Capture the cell that displays the provided text and extract its [x, y] central coordinate. 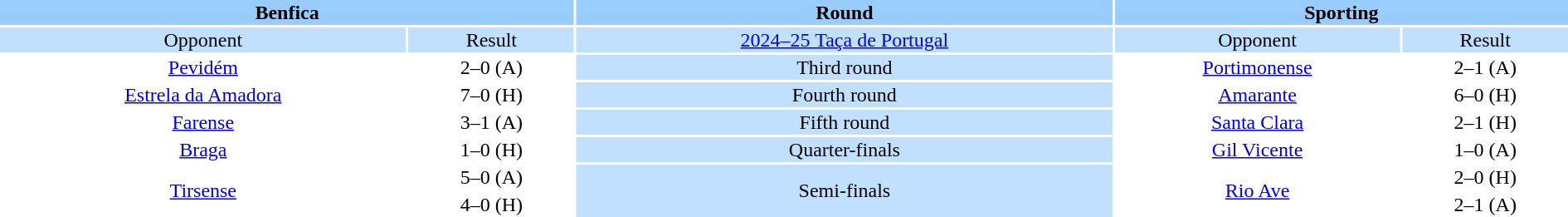
Fifth round [845, 122]
Gil Vicente [1258, 150]
Braga [203, 150]
Sporting [1342, 12]
Semi-finals [845, 191]
Santa Clara [1258, 122]
Fourth round [845, 95]
4–0 (H) [491, 205]
2–1 (H) [1485, 122]
3–1 (A) [491, 122]
1–0 (H) [491, 150]
Rio Ave [1258, 191]
Portimonense [1258, 67]
Amarante [1258, 95]
Farense [203, 122]
6–0 (H) [1485, 95]
Third round [845, 67]
Round [845, 12]
2024–25 Taça de Portugal [845, 40]
2–0 (A) [491, 67]
1–0 (A) [1485, 150]
Quarter-finals [845, 150]
Tirsense [203, 191]
Benfica [287, 12]
5–0 (A) [491, 177]
2–0 (H) [1485, 177]
7–0 (H) [491, 95]
Estrela da Amadora [203, 95]
Pevidém [203, 67]
